Pinpoint the cell where the given text exists, returning its (x, y) midpoint coordinate. 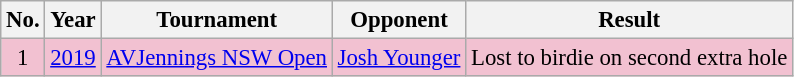
Year (73, 20)
No. (23, 20)
Opponent (398, 20)
1 (23, 58)
Josh Younger (398, 58)
AVJennings NSW Open (216, 58)
Result (630, 20)
Lost to birdie on second extra hole (630, 58)
Tournament (216, 20)
2019 (73, 58)
